Scan for the cell matching the given text and deliver its [X, Y] coordinate at center. 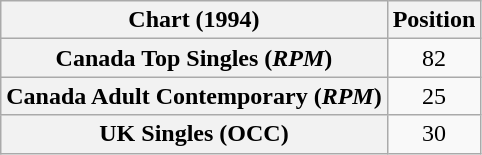
Canada Adult Contemporary (RPM) [194, 96]
82 [434, 58]
Position [434, 20]
25 [434, 96]
Canada Top Singles (RPM) [194, 58]
30 [434, 134]
Chart (1994) [194, 20]
UK Singles (OCC) [194, 134]
